Detect which cell encompasses the target text, then output its (x, y) center coordinate. 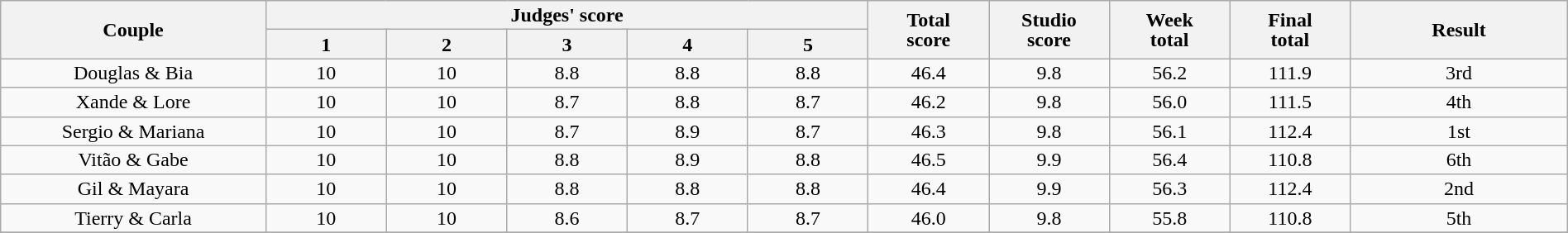
111.5 (1290, 102)
56.2 (1169, 73)
4th (1459, 102)
Studioscore (1049, 30)
56.1 (1169, 131)
Totalscore (929, 30)
8.6 (567, 218)
3rd (1459, 73)
46.5 (929, 160)
5 (808, 45)
46.3 (929, 131)
56.3 (1169, 188)
Sergio & Mariana (134, 131)
2nd (1459, 188)
1 (326, 45)
Finaltotal (1290, 30)
3 (567, 45)
Xande & Lore (134, 102)
Tierry & Carla (134, 218)
Couple (134, 30)
Gil & Mayara (134, 188)
4 (687, 45)
Judges' score (567, 15)
2 (447, 45)
46.0 (929, 218)
Vitão & Gabe (134, 160)
Douglas & Bia (134, 73)
46.2 (929, 102)
5th (1459, 218)
56.0 (1169, 102)
1st (1459, 131)
Weektotal (1169, 30)
56.4 (1169, 160)
55.8 (1169, 218)
111.9 (1290, 73)
Result (1459, 30)
6th (1459, 160)
